Return [x, y] of the center of cell containing provided text 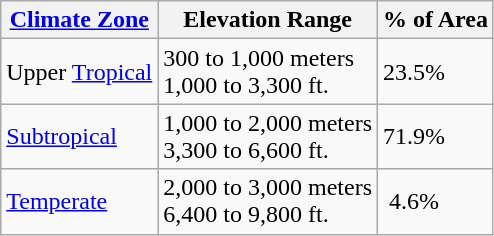
2,000 to 3,000 meters6,400 to 9,800 ft. [268, 202]
300 to 1,000 meters1,000 to 3,300 ft. [268, 72]
Temperate [80, 202]
23.5% [436, 72]
Upper Tropical [80, 72]
Climate Zone [80, 20]
4.6% [436, 202]
1,000 to 2,000 meters3,300 to 6,600 ft. [268, 136]
Subtropical [80, 136]
Elevation Range [268, 20]
% of Area [436, 20]
71.9% [436, 136]
